Output the [x, y] coordinate of the center of the cell containing the given text.  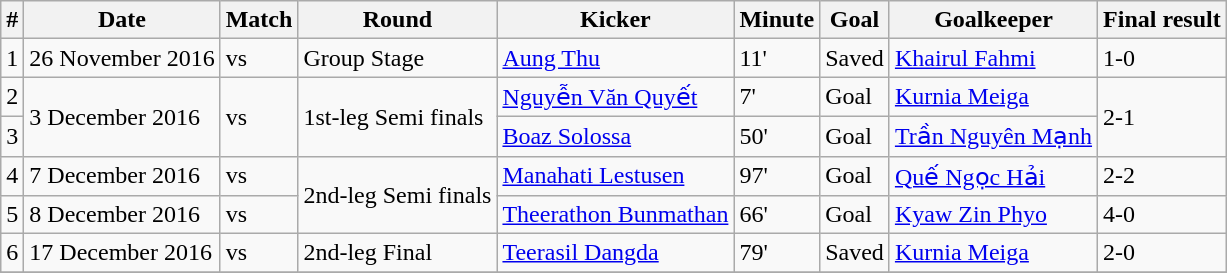
3 December 2016 [122, 116]
Theerathon Bunmathan [616, 215]
Teerasil Dangda [616, 253]
97' [777, 176]
4-0 [1162, 215]
5 [12, 215]
Quế Ngọc Hải [993, 176]
50' [777, 136]
2-1 [1162, 116]
Round [398, 20]
Match [259, 20]
Date [122, 20]
Minute [777, 20]
2nd-leg Semi finals [398, 195]
Kicker [616, 20]
Nguyễn Văn Quyết [616, 97]
1 [12, 58]
Goalkeeper [993, 20]
4 [12, 176]
2-2 [1162, 176]
3 [12, 136]
26 November 2016 [122, 58]
6 [12, 253]
Trần Nguyên Mạnh [993, 136]
17 December 2016 [122, 253]
79' [777, 253]
Group Stage [398, 58]
2nd-leg Final [398, 253]
Khairul Fahmi [993, 58]
# [12, 20]
1st-leg Semi finals [398, 116]
7 December 2016 [122, 176]
2 [12, 97]
8 December 2016 [122, 215]
11' [777, 58]
Manahati Lestusen [616, 176]
66' [777, 215]
1-0 [1162, 58]
7' [777, 97]
Boaz Solossa [616, 136]
Final result [1162, 20]
2-0 [1162, 253]
Aung Thu [616, 58]
Kyaw Zin Phyo [993, 215]
